Provide the [X, Y] coordinate of the cell's center where the given text is located.  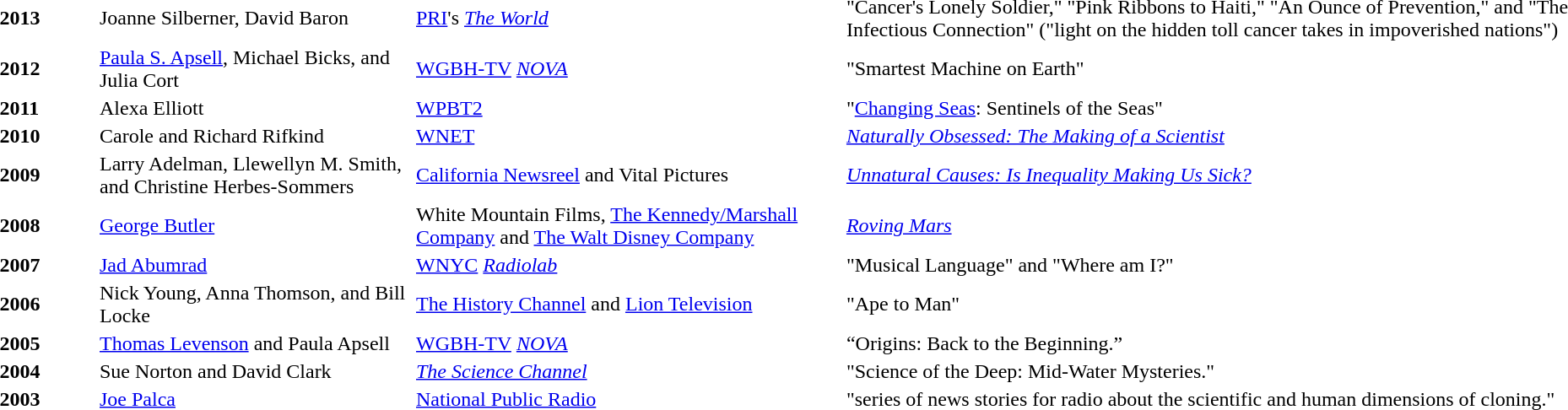
The Science Channel [630, 371]
Jad Abumrad [255, 265]
Carole and Richard Rifkind [255, 136]
Larry Adelman, Llewellyn M. Smith, and Christine Herbes-Sommers [255, 175]
Thomas Levenson and Paula Apsell [255, 343]
Nick Young, Anna Thomson, and Bill Locke [255, 304]
White Mountain Films, The Kennedy/Marshall Company and The Walt Disney Company [630, 226]
George Butler [255, 226]
California Newsreel and Vital Pictures [630, 175]
WNET [630, 136]
Alexa Elliott [255, 108]
The History Channel and Lion Television [630, 304]
Sue Norton and David Clark [255, 371]
WPBT2 [630, 108]
Paula S. Apsell, Michael Bicks, and Julia Cort [255, 69]
WNYC Radiolab [630, 265]
